Locate the cell with the specified text and output its [x, y] center coordinate. 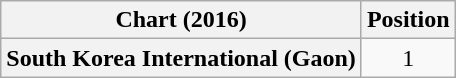
Chart (2016) [182, 20]
Position [408, 20]
South Korea International (Gaon) [182, 58]
1 [408, 58]
